Return the (x, y) coordinate for the center point of the cell that contains the specified text.  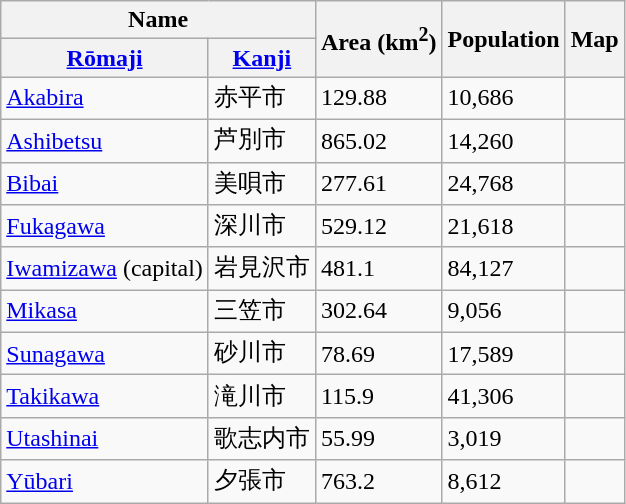
芦別市 (262, 140)
84,127 (504, 268)
3,019 (504, 438)
Bibai (105, 184)
481.1 (378, 268)
Fukagawa (105, 226)
深川市 (262, 226)
Sunagawa (105, 354)
Map (594, 39)
10,686 (504, 98)
865.02 (378, 140)
赤平市 (262, 98)
302.64 (378, 312)
Yūbari (105, 482)
Population (504, 39)
78.69 (378, 354)
14,260 (504, 140)
277.61 (378, 184)
529.12 (378, 226)
Akabira (105, 98)
Kanji (262, 58)
115.9 (378, 396)
滝川市 (262, 396)
129.88 (378, 98)
美唄市 (262, 184)
8,612 (504, 482)
21,618 (504, 226)
763.2 (378, 482)
夕張市 (262, 482)
歌志内市 (262, 438)
17,589 (504, 354)
24,768 (504, 184)
Name (158, 20)
Rōmaji (105, 58)
Area (km2) (378, 39)
Iwamizawa (capital) (105, 268)
Ashibetsu (105, 140)
9,056 (504, 312)
55.99 (378, 438)
三笠市 (262, 312)
砂川市 (262, 354)
Mikasa (105, 312)
岩見沢市 (262, 268)
Takikawa (105, 396)
41,306 (504, 396)
Utashinai (105, 438)
